Return the (x, y) coordinate for the center point of the cell that contains the specified text.  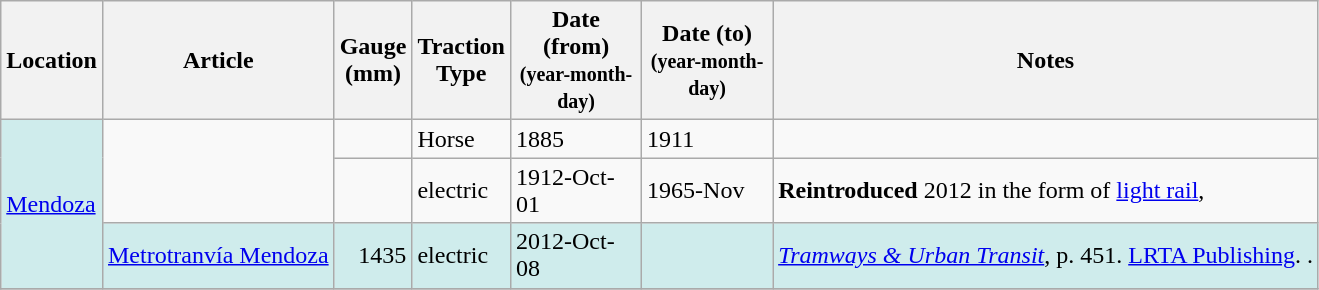
Date (to)(year-month-day) (708, 60)
1885 (576, 139)
Notes (1046, 60)
Reintroduced 2012 in the form of light rail, (1046, 190)
TractionType (462, 60)
1435 (373, 256)
1912-Oct-01 (576, 190)
2012-Oct-08 (576, 256)
Metrotranvía Mendoza (218, 256)
Mendoza (52, 204)
1911 (708, 139)
Tramways & Urban Transit, p. 451. LRTA Publishing. . (1046, 256)
Article (218, 60)
Horse (462, 139)
Date (from)(year-month-day) (576, 60)
1965-Nov (708, 190)
Gauge (mm) (373, 60)
Location (52, 60)
